Extract the [X, Y] coordinate from the center of the cell holding the provided text.  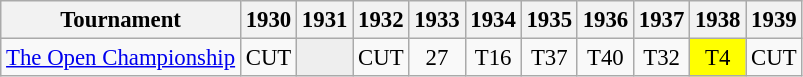
T16 [493, 58]
1930 [268, 20]
27 [437, 58]
T4 [718, 58]
1937 [661, 20]
T32 [661, 58]
T37 [549, 58]
1933 [437, 20]
1936 [605, 20]
1938 [718, 20]
1935 [549, 20]
T40 [605, 58]
1931 [325, 20]
1934 [493, 20]
Tournament [121, 20]
The Open Championship [121, 58]
1932 [381, 20]
1939 [774, 20]
